For the text-containing cell, return its midpoint in (x, y) coordinate format. 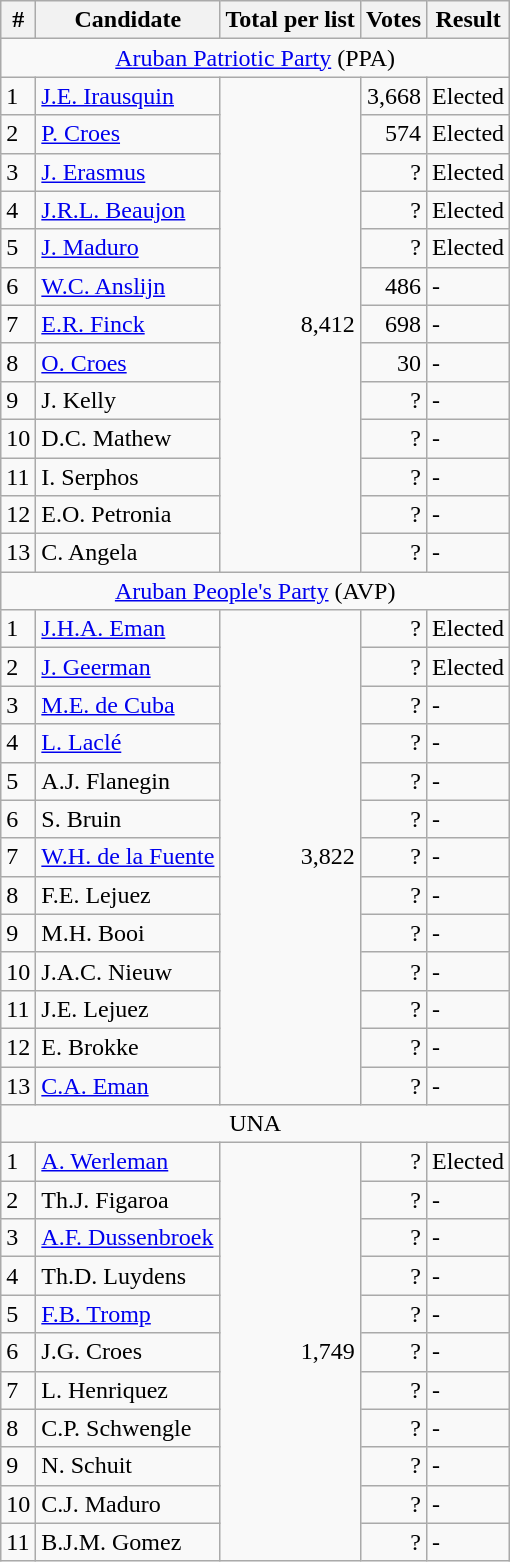
F.E. Lejuez (128, 895)
J. Geerman (128, 667)
J.A.C. Nieuw (128, 971)
Result (468, 20)
698 (393, 324)
30 (393, 362)
F.B. Tromp (128, 1314)
3,822 (290, 858)
O. Croes (128, 362)
E. Brokke (128, 1047)
Aruban People's Party (AVP) (256, 591)
D.C. Mathew (128, 438)
C.P. Schwengle (128, 1428)
A. Werleman (128, 1162)
L. Laclé (128, 743)
P. Croes (128, 134)
C.A. Eman (128, 1085)
J.E. Irausquin (128, 96)
B.J.M. Gomez (128, 1542)
S. Bruin (128, 819)
C.J. Maduro (128, 1504)
1,749 (290, 1352)
Th.J. Figaroa (128, 1200)
M.E. de Cuba (128, 705)
J.R.L. Beaujon (128, 210)
J. Erasmus (128, 172)
Total per list (290, 20)
A.J. Flanegin (128, 781)
Votes (393, 20)
Th.D. Luydens (128, 1276)
J.G. Croes (128, 1352)
E.R. Finck (128, 324)
# (18, 20)
E.O. Petronia (128, 515)
N. Schuit (128, 1466)
W.H. de la Fuente (128, 857)
J. Maduro (128, 248)
486 (393, 286)
M.H. Booi (128, 933)
8,412 (290, 324)
I. Serphos (128, 477)
J. Kelly (128, 400)
C. Angela (128, 553)
3,668 (393, 96)
574 (393, 134)
J.E. Lejuez (128, 1009)
J.H.A. Eman (128, 629)
Aruban Patriotic Party (PPA) (256, 58)
A.F. Dussenbroek (128, 1238)
L. Henriquez (128, 1390)
UNA (256, 1124)
W.C. Anslijn (128, 286)
Candidate (128, 20)
